Find where the given text appears and provide that cell's center as (X, Y) coordinate. 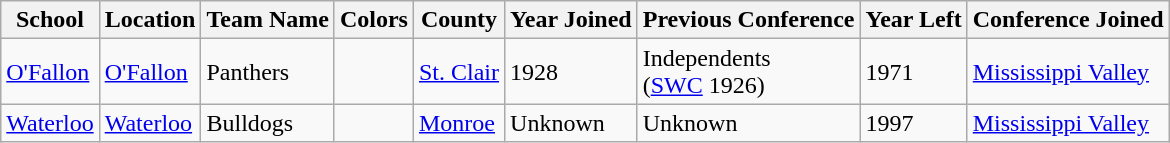
Previous Conference (748, 20)
County (458, 20)
Colors (374, 20)
Monroe (458, 123)
Team Name (268, 20)
Year Left (914, 20)
School (50, 20)
1997 (914, 123)
Conference Joined (1068, 20)
1971 (914, 72)
Panthers (268, 72)
Bulldogs (268, 123)
St. Clair (458, 72)
Location (150, 20)
Year Joined (572, 20)
1928 (572, 72)
Independents(SWC 1926) (748, 72)
